Extract the [x, y] coordinate from the center of the cell holding the provided text.  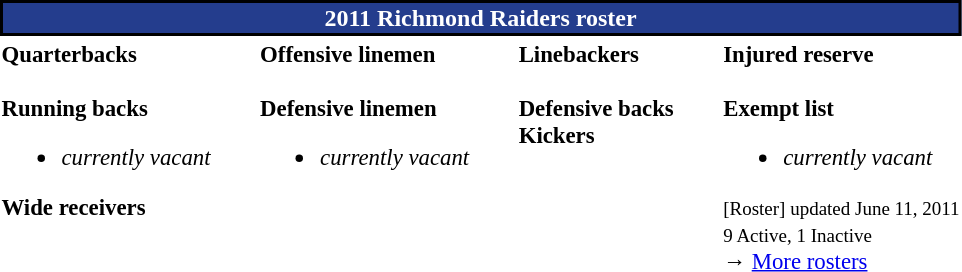
2011 Richmond Raiders roster [480, 18]
